Find where the given text appears and provide that cell's center as [x, y] coordinate. 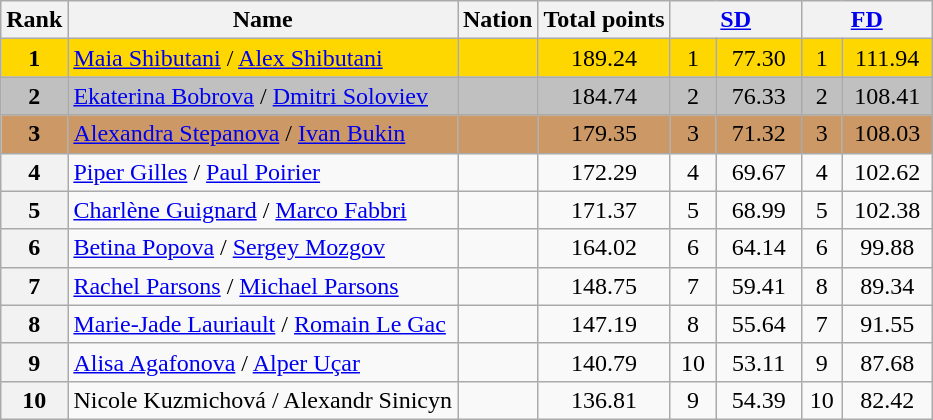
91.55 [887, 324]
Charlène Guignard / Marco Fabbri [263, 210]
69.67 [758, 172]
164.02 [604, 248]
179.35 [604, 134]
148.75 [604, 286]
147.19 [604, 324]
Piper Gilles / Paul Poirier [263, 172]
64.14 [758, 248]
171.37 [604, 210]
89.34 [887, 286]
Ekaterina Bobrova / Dmitri Soloviev [263, 96]
Total points [604, 20]
Marie-Jade Lauriault / Romain Le Gac [263, 324]
102.38 [887, 210]
99.88 [887, 248]
Alisa Agafonova / Alper Uçar [263, 362]
108.03 [887, 134]
Betina Popova / Sergey Mozgov [263, 248]
189.24 [604, 58]
Alexandra Stepanova / Ivan Bukin [263, 134]
87.68 [887, 362]
Maia Shibutani / Alex Shibutani [263, 58]
Name [263, 20]
102.62 [887, 172]
136.81 [604, 400]
SD [736, 20]
53.11 [758, 362]
Rachel Parsons / Michael Parsons [263, 286]
71.32 [758, 134]
FD [866, 20]
184.74 [604, 96]
54.39 [758, 400]
Rank [34, 20]
77.30 [758, 58]
Nation [498, 20]
111.94 [887, 58]
59.41 [758, 286]
55.64 [758, 324]
76.33 [758, 96]
68.99 [758, 210]
108.41 [887, 96]
140.79 [604, 362]
82.42 [887, 400]
Nicole Kuzmichová / Alexandr Sinicyn [263, 400]
172.29 [604, 172]
